Capture the cell that displays the provided text and extract its (x, y) central coordinate. 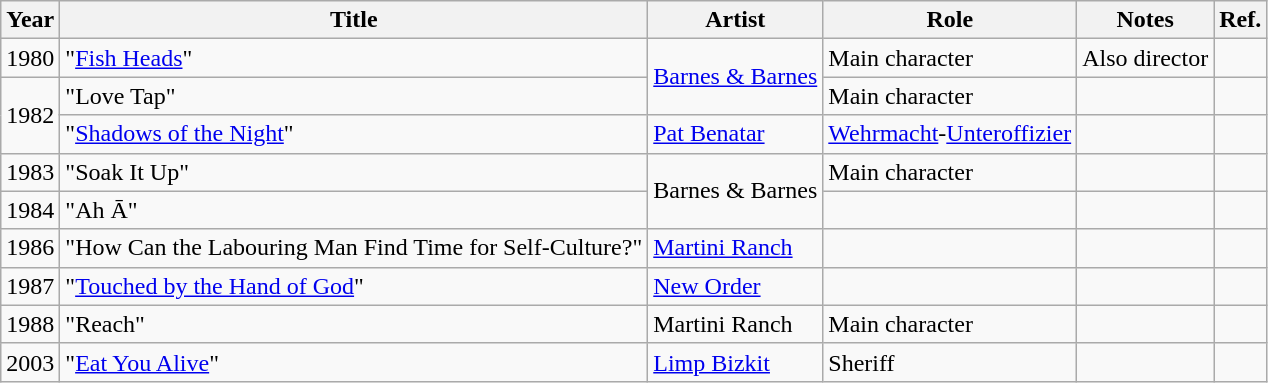
Pat Benatar (736, 134)
"Ah Ā" (354, 210)
Artist (736, 20)
Role (950, 20)
Title (354, 20)
2003 (30, 362)
"Reach" (354, 324)
"Love Tap" (354, 96)
Also director (1146, 58)
1988 (30, 324)
"Shadows of the Night" (354, 134)
"How Can the Labouring Man Find Time for Self-Culture?" (354, 248)
"Soak It Up" (354, 172)
New Order (736, 286)
Sheriff (950, 362)
Notes (1146, 20)
Year (30, 20)
Ref. (1240, 20)
"Fish Heads" (354, 58)
"Touched by the Hand of God" (354, 286)
1983 (30, 172)
"Eat You Alive" (354, 362)
1984 (30, 210)
1987 (30, 286)
1986 (30, 248)
Wehrmacht-Unteroffizier (950, 134)
Limp Bizkit (736, 362)
1980 (30, 58)
1982 (30, 115)
